Capture the cell that displays the provided text and extract its [X, Y] central coordinate. 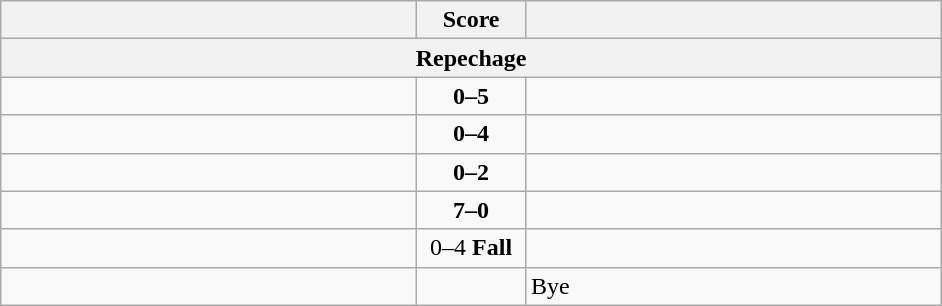
0–2 [472, 172]
Bye [733, 286]
7–0 [472, 210]
Score [472, 20]
Repechage [472, 58]
0–4 Fall [472, 248]
0–5 [472, 96]
0–4 [472, 134]
